Find where the given text appears and provide that cell's center as (X, Y) coordinate. 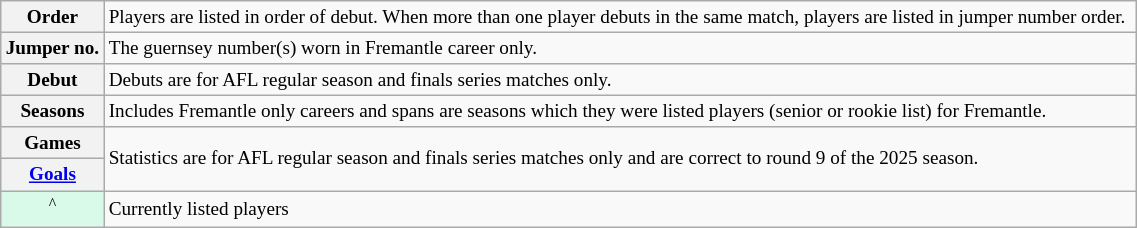
Goals (52, 175)
Jumper no. (52, 48)
Games (52, 143)
Debut (52, 80)
Includes Fremantle only careers and spans are seasons which they were listed players (senior or rookie list) for Fremantle. (620, 111)
Seasons (52, 111)
Statistics are for AFL regular season and finals series matches only and are correct to round 9 of the 2025 season. (620, 158)
Debuts are for AFL regular season and finals series matches only. (620, 80)
^ (52, 208)
Order (52, 17)
Currently listed players (620, 208)
The guernsey number(s) worn in Fremantle career only. (620, 48)
Players are listed in order of debut. When more than one player debuts in the same match, players are listed in jumper number order. (620, 17)
